Search for the cell housing the specified text and yield its [x, y] center coordinate. 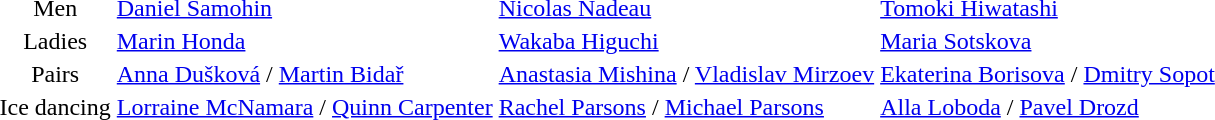
Marin Honda [304, 41]
Wakaba Higuchi [686, 41]
Anna Dušková / Martin Bidař [304, 74]
Anastasia Mishina / Vladislav Mirzoev [686, 74]
